Determine the (X, Y) coordinate at the center of the cell enclosing the given text.  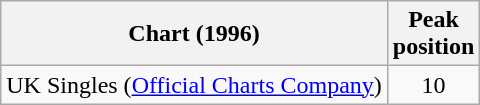
10 (433, 85)
Chart (1996) (194, 34)
Peakposition (433, 34)
UK Singles (Official Charts Company) (194, 85)
